For the text-containing cell, return its midpoint in [x, y] coordinate format. 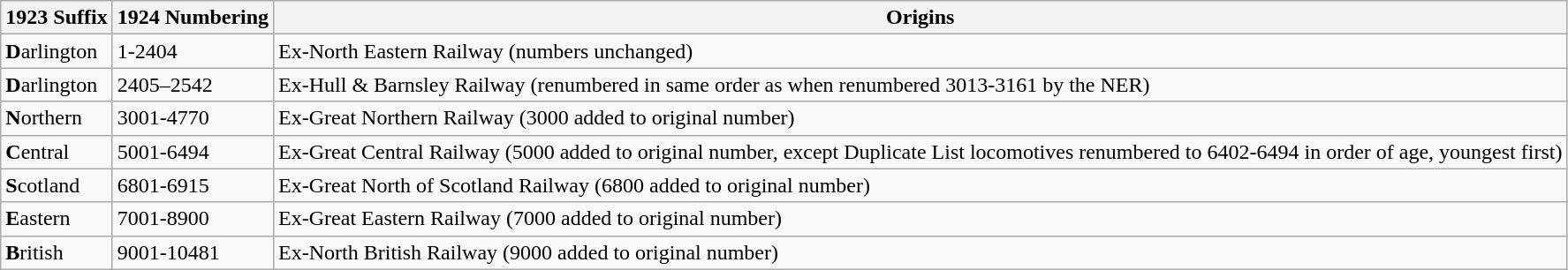
Ex-North British Railway (9000 added to original number) [920, 252]
Northern [57, 118]
3001-4770 [193, 118]
Ex-Great North of Scotland Railway (6800 added to original number) [920, 185]
Central [57, 152]
7001-8900 [193, 219]
6801-6915 [193, 185]
Origins [920, 18]
9001-10481 [193, 252]
Ex-Great Eastern Railway (7000 added to original number) [920, 219]
British [57, 252]
1924 Numbering [193, 18]
Scotland [57, 185]
Ex-Great Northern Railway (3000 added to original number) [920, 118]
1-2404 [193, 51]
Ex-North Eastern Railway (numbers unchanged) [920, 51]
Ex-Hull & Barnsley Railway (renumbered in same order as when renumbered 3013-3161 by the NER) [920, 85]
Ex-Great Central Railway (5000 added to original number, except Duplicate List locomotives renumbered to 6402-6494 in order of age, youngest first) [920, 152]
Eastern [57, 219]
5001-6494 [193, 152]
1923 Suffix [57, 18]
2405–2542 [193, 85]
